Pinpoint the cell where the given text exists, returning its (x, y) midpoint coordinate. 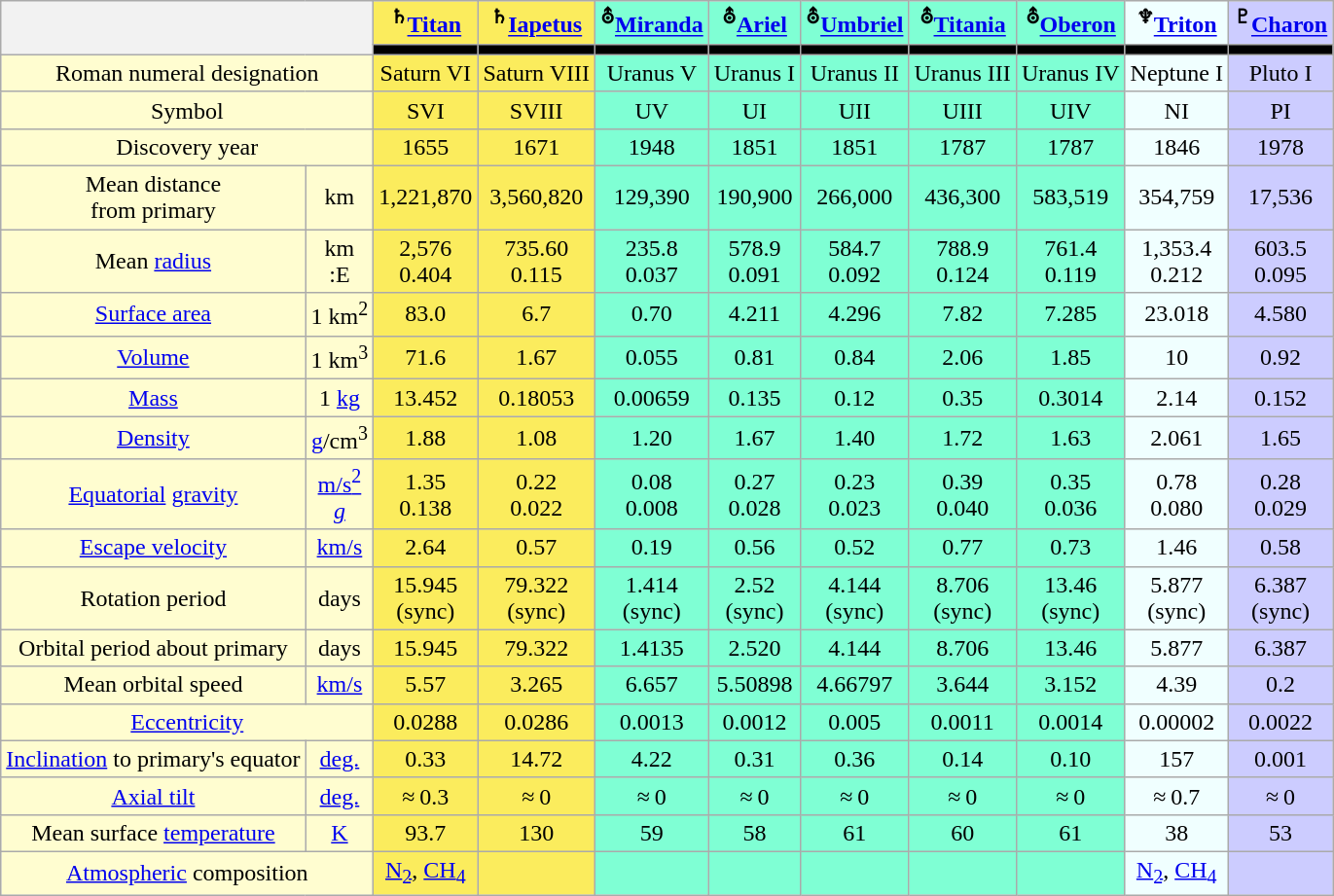
603.5 0.095 (1280, 261)
UIII (962, 110)
7.285 (1070, 315)
1.72 (962, 438)
1.63 (1070, 438)
Eccentricity (187, 722)
km (340, 198)
Inclination to primary's equator (154, 759)
10 (1176, 358)
13.452 (426, 398)
83.0 (426, 315)
354,759 (1176, 198)
Axial tilt (154, 796)
0.77 (962, 548)
0.73 (1070, 548)
578.9 0.091 (754, 261)
17,536 (1280, 198)
15.945 (426, 648)
23.018 (1176, 315)
Mean radius (154, 261)
1671 (537, 147)
≈ 0.7 (1176, 796)
km :E (340, 261)
157 (1176, 759)
0.780.080 (1176, 494)
6.387 (sync) (1280, 597)
0.005 (854, 722)
K (340, 833)
⛢Titania (962, 23)
0.135 (754, 398)
0.0013 (652, 722)
2.061 (1176, 438)
1 km3 (340, 358)
♄Titan (426, 23)
4.296 (854, 315)
735.60 0.115 (537, 261)
15.945 (sync) (426, 597)
Discovery year (187, 147)
0.10 (1070, 759)
0.18053 (537, 398)
4.22 (652, 759)
UV (652, 110)
3.152 (1070, 685)
0.350.036 (1070, 494)
Equatorial gravity (154, 494)
Uranus IV (1070, 73)
71.6 (426, 358)
Saturn VI (426, 73)
≈ 0.3 (426, 796)
6.7 (537, 315)
0.230.023 (854, 494)
8.706 (962, 648)
Escape velocity (154, 548)
1.65 (1280, 438)
0.35 (962, 398)
4.66797 (854, 685)
583,519 (1070, 198)
788.9 0.124 (962, 261)
3.265 (537, 685)
0.57 (537, 548)
1.20 (652, 438)
Roman numeral designation (187, 73)
UII (854, 110)
7.82 (962, 315)
266,000 (854, 198)
UIV (1070, 110)
0.3014 (1070, 398)
0.080.008 (652, 494)
♆Triton (1176, 23)
4.211 (754, 315)
PI (1280, 110)
2.52 (sync) (754, 597)
0.0288 (426, 722)
0.19 (652, 548)
5.877 (sync) (1176, 597)
Uranus II (854, 73)
38 (1176, 833)
Surface area (154, 315)
⛢Miranda (652, 23)
0.00002 (1176, 722)
0.58 (1280, 548)
Pluto I (1280, 73)
m/s2g (340, 494)
0.390.040 (962, 494)
5.50898 (754, 685)
1.414 (sync) (652, 597)
0.0014 (1070, 722)
Neptune I (1176, 73)
⛢Oberon (1070, 23)
1.350.138 (426, 494)
59 (652, 833)
761.4 0.119 (1070, 261)
0.33 (426, 759)
0.0012 (754, 722)
0.52 (854, 548)
1846 (1176, 147)
13.46 (1070, 648)
0.56 (754, 548)
Uranus V (652, 73)
Orbital period about primary (154, 648)
4.39 (1176, 685)
0.001 (1280, 759)
0.0011 (962, 722)
2.64 (426, 548)
0.12 (854, 398)
1 kg (340, 398)
Volume (154, 358)
0.84 (854, 358)
3.644 (962, 685)
1,221,870 (426, 198)
1978 (1280, 147)
130 (537, 833)
⛢Umbriel (854, 23)
584.7 0.092 (854, 261)
6.387 (1280, 648)
Mass (154, 398)
♇Charon (1280, 23)
5.57 (426, 685)
1948 (652, 147)
1,353.4 0.212 (1176, 261)
1.85 (1070, 358)
0.152 (1280, 398)
4.580 (1280, 315)
0.14 (962, 759)
0.220.022 (537, 494)
1.4135 (652, 648)
13.46 (sync) (1070, 597)
NI (1176, 110)
2,576 0.404 (426, 261)
0.31 (754, 759)
2.520 (754, 648)
8.706 (sync) (962, 597)
2.06 (962, 358)
235.8 0.037 (652, 261)
4.144 (854, 648)
79.322 (sync) (537, 597)
1.88 (426, 438)
♄Iapetus (537, 23)
190,900 (754, 198)
Mean distance from primary (154, 198)
53 (1280, 833)
4.144 (sync) (854, 597)
0.2 (1280, 685)
SVI (426, 110)
Atmospheric composition (187, 873)
Saturn VIII (537, 73)
6.657 (652, 685)
1 km2 (340, 315)
0.70 (652, 315)
0.0022 (1280, 722)
⛢Ariel (754, 23)
79.322 (537, 648)
Uranus III (962, 73)
Symbol (187, 110)
0.81 (754, 358)
g/cm3 (340, 438)
0.055 (652, 358)
Mean surface temperature (154, 833)
1.08 (537, 438)
129,390 (652, 198)
Uranus I (754, 73)
SVIII (537, 110)
0.00659 (652, 398)
1.46 (1176, 548)
3,560,820 (537, 198)
Rotation period (154, 597)
Mean orbital speed (154, 685)
0.92 (1280, 358)
93.7 (426, 833)
14.72 (537, 759)
0.0286 (537, 722)
1.40 (854, 438)
436,300 (962, 198)
UI (754, 110)
Density (154, 438)
60 (962, 833)
58 (754, 833)
0.280.029 (1280, 494)
0.270.028 (754, 494)
2.14 (1176, 398)
1655 (426, 147)
0.36 (854, 759)
5.877 (1176, 648)
